Pinpoint the cell where the given text exists, returning its (x, y) midpoint coordinate. 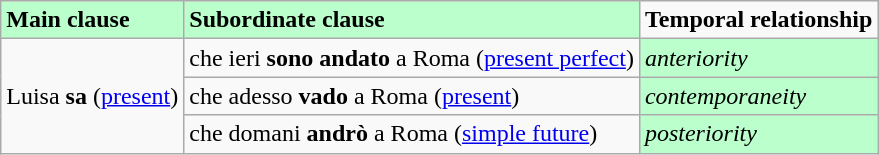
posteriority (758, 134)
Main clause (92, 20)
Temporal relationship (758, 20)
Luisa sa (present) (92, 96)
contemporaneity (758, 96)
anteriority (758, 58)
che ieri sono andato a Roma (present perfect) (412, 58)
Subordinate clause (412, 20)
che adesso vado a Roma (present) (412, 96)
che domani andrò a Roma (simple future) (412, 134)
